Detect which cell encompasses the target text, then output its [X, Y] center coordinate. 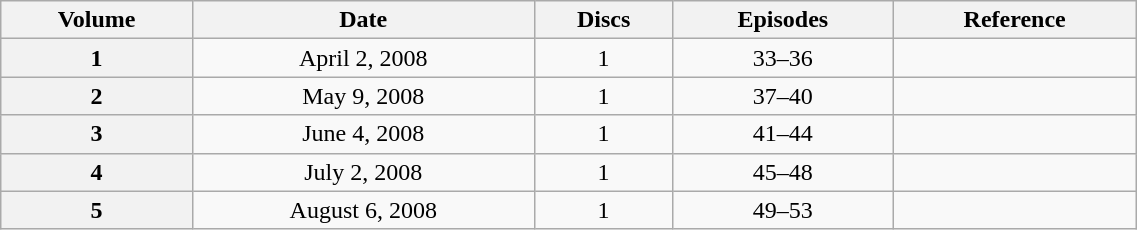
July 2, 2008 [363, 172]
4 [97, 172]
Volume [97, 20]
May 9, 2008 [363, 96]
June 4, 2008 [363, 134]
5 [97, 210]
August 6, 2008 [363, 210]
2 [97, 96]
Discs [604, 20]
Episodes [783, 20]
49–53 [783, 210]
April 2, 2008 [363, 58]
Reference [1015, 20]
33–36 [783, 58]
45–48 [783, 172]
3 [97, 134]
41–44 [783, 134]
37–40 [783, 96]
Date [363, 20]
